Pinpoint the cell where the given text exists, returning its [X, Y] midpoint coordinate. 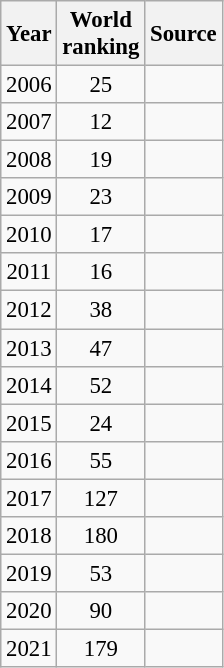
53 [101, 573]
47 [101, 348]
Source [184, 34]
24 [101, 423]
55 [101, 460]
2009 [29, 197]
2008 [29, 160]
2006 [29, 85]
180 [101, 536]
Worldranking [101, 34]
2010 [29, 235]
2012 [29, 310]
2013 [29, 348]
38 [101, 310]
Year [29, 34]
179 [101, 648]
16 [101, 273]
2021 [29, 648]
2015 [29, 423]
90 [101, 611]
19 [101, 160]
17 [101, 235]
2016 [29, 460]
2014 [29, 385]
2017 [29, 498]
23 [101, 197]
12 [101, 122]
25 [101, 85]
2007 [29, 122]
2018 [29, 536]
2011 [29, 273]
2020 [29, 611]
127 [101, 498]
2019 [29, 573]
52 [101, 385]
